Locate the cell with the specified text and output its [x, y] center coordinate. 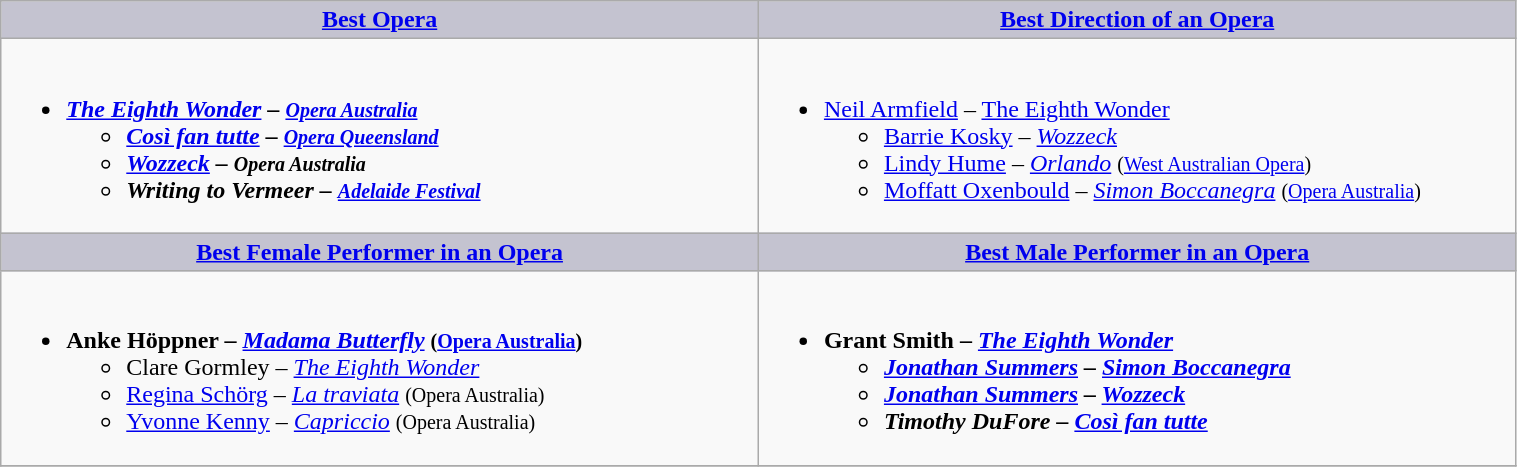
Best Opera [380, 20]
Best Direction of an Opera [1137, 20]
Best Female Performer in an Opera [380, 252]
Grant Smith – The Eighth WonderJonathan Summers – Simon BoccanegraJonathan Summers – WozzeckTimothy DuFore – Così fan tutte [1137, 368]
Best Male Performer in an Opera [1137, 252]
The Eighth Wonder – Opera AustraliaCosì fan tutte – Opera QueenslandWozzeck – Opera AustraliaWriting to Vermeer – Adelaide Festival [380, 136]
